Identify which cell holds the provided text, then report its [X, Y] central coordinate. 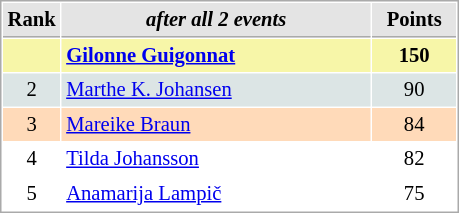
84 [414, 124]
82 [414, 158]
Gilonne Guigonnat [216, 56]
Mareike Braun [216, 124]
Marthe K. Johansen [216, 90]
Rank [32, 20]
5 [32, 194]
after all 2 events [216, 20]
90 [414, 90]
Tildа Johansson [216, 158]
2 [32, 90]
75 [414, 194]
Anamarija Lampič [216, 194]
4 [32, 158]
Points [414, 20]
3 [32, 124]
150 [414, 56]
